Find where the given text appears and provide that cell's center as [X, Y] coordinate. 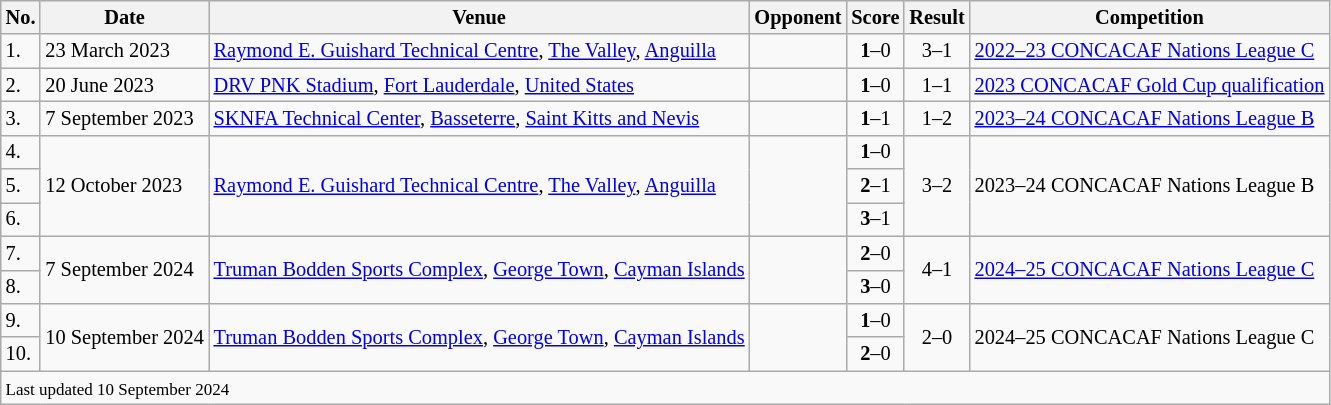
2–1 [875, 186]
Last updated 10 September 2024 [666, 388]
6. [21, 219]
3–0 [875, 287]
Venue [480, 17]
3–2 [936, 186]
9. [21, 320]
1–2 [936, 118]
Result [936, 17]
7 September 2024 [124, 270]
1. [21, 51]
Date [124, 17]
3. [21, 118]
12 October 2023 [124, 186]
4–1 [936, 270]
Competition [1150, 17]
7. [21, 253]
2023 CONCACAF Gold Cup qualification [1150, 85]
2022–23 CONCACAF Nations League C [1150, 51]
No. [21, 17]
Score [875, 17]
8. [21, 287]
23 March 2023 [124, 51]
DRV PNK Stadium, Fort Lauderdale, United States [480, 85]
7 September 2023 [124, 118]
SKNFA Technical Center, Basseterre, Saint Kitts and Nevis [480, 118]
10. [21, 354]
Opponent [798, 17]
20 June 2023 [124, 85]
4. [21, 152]
2. [21, 85]
5. [21, 186]
10 September 2024 [124, 336]
